Locate the cell with the specified text and output its (X, Y) center coordinate. 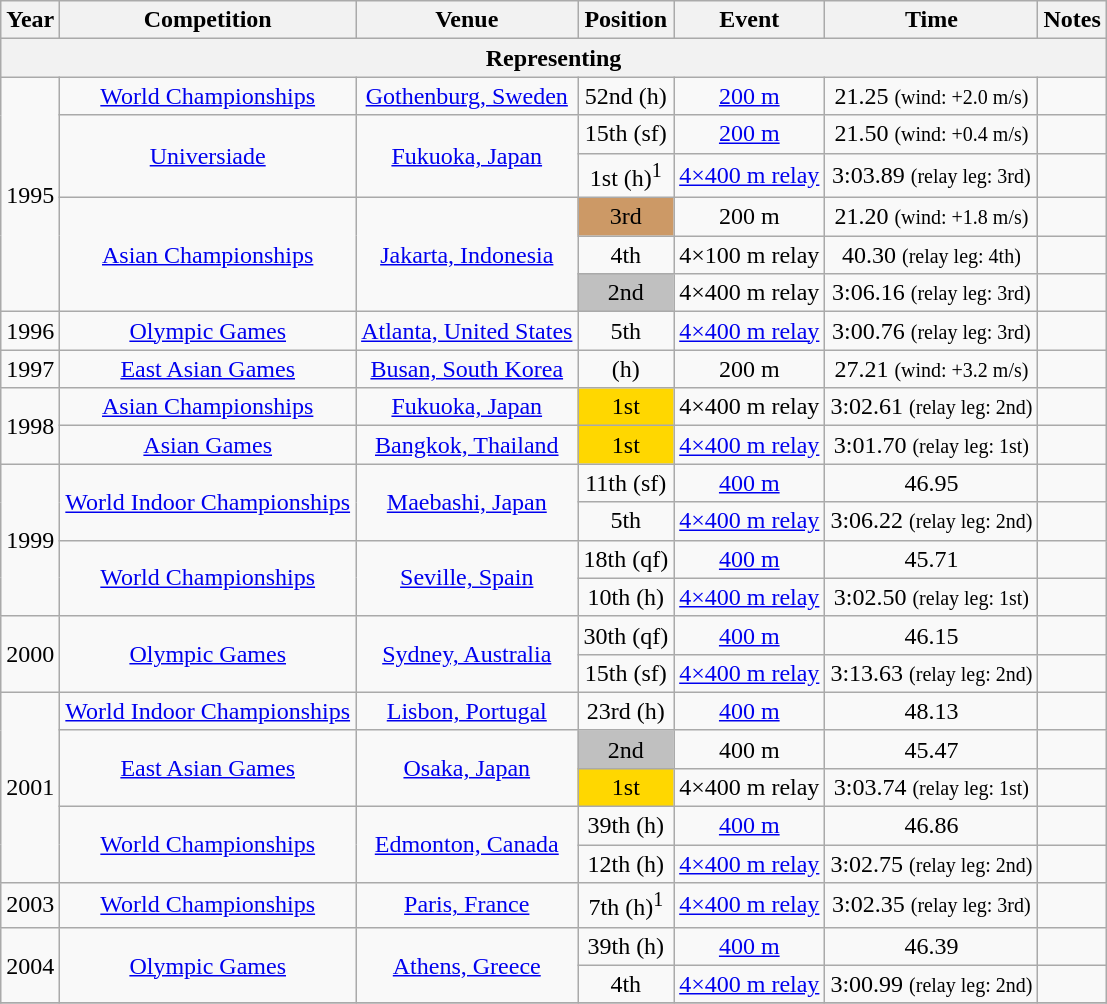
1997 (30, 369)
3:03.89 (relay leg: 3rd) (932, 176)
Venue (467, 20)
Jakarta, Indonesia (467, 255)
(h) (626, 369)
1998 (30, 426)
Time (932, 20)
Event (750, 20)
52nd (h) (626, 96)
7th (h)1 (626, 906)
Busan, South Korea (467, 369)
3:13.63 (relay leg: 2nd) (932, 673)
46.15 (932, 635)
30th (qf) (626, 635)
Seville, Spain (467, 578)
45.47 (932, 749)
Year (30, 20)
48.13 (932, 711)
1999 (30, 540)
3:02.50 (relay leg: 1st) (932, 597)
12th (h) (626, 864)
27.21 (wind: +3.2 m/s) (932, 369)
1st (h)1 (626, 176)
46.95 (932, 483)
3rd (626, 217)
Maebashi, Japan (467, 502)
Atlanta, United States (467, 331)
Edmonton, Canada (467, 845)
21.20 (wind: +1.8 m/s) (932, 217)
23rd (h) (626, 711)
2001 (30, 787)
Bangkok, Thailand (467, 445)
3:01.70 (relay leg: 1st) (932, 445)
4×100 m relay (750, 255)
21.25 (wind: +2.0 m/s) (932, 96)
Universiade (208, 156)
3:02.35 (relay leg: 3rd) (932, 906)
Competition (208, 20)
46.86 (932, 826)
3:00.99 (relay leg: 2nd) (932, 984)
Sydney, Australia (467, 654)
1995 (30, 194)
1996 (30, 331)
Gothenburg, Sweden (467, 96)
2004 (30, 965)
Lisbon, Portugal (467, 711)
Position (626, 20)
2000 (30, 654)
Notes (1072, 20)
40.30 (relay leg: 4th) (932, 255)
3:02.61 (relay leg: 2nd) (932, 407)
Osaka, Japan (467, 768)
45.71 (932, 559)
46.39 (932, 946)
3:06.16 (relay leg: 3rd) (932, 293)
10th (h) (626, 597)
3:02.75 (relay leg: 2nd) (932, 864)
Asian Games (208, 445)
Paris, France (467, 906)
21.50 (wind: +0.4 m/s) (932, 134)
3:06.22 (relay leg: 2nd) (932, 521)
3:03.74 (relay leg: 1st) (932, 787)
2003 (30, 906)
Representing (554, 58)
18th (qf) (626, 559)
Athens, Greece (467, 965)
3:00.76 (relay leg: 3rd) (932, 331)
11th (sf) (626, 483)
